Find where the given text appears and provide that cell's center as [X, Y] coordinate. 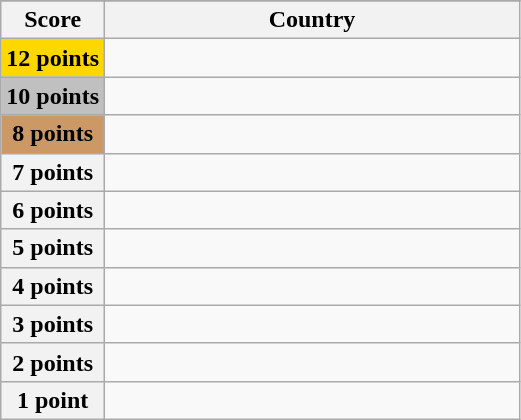
12 points [53, 58]
10 points [53, 96]
1 point [53, 400]
5 points [53, 248]
Score [53, 20]
7 points [53, 172]
4 points [53, 286]
3 points [53, 324]
6 points [53, 210]
Country [312, 20]
2 points [53, 362]
8 points [53, 134]
